Scan for the cell matching the given text and deliver its (X, Y) coordinate at center. 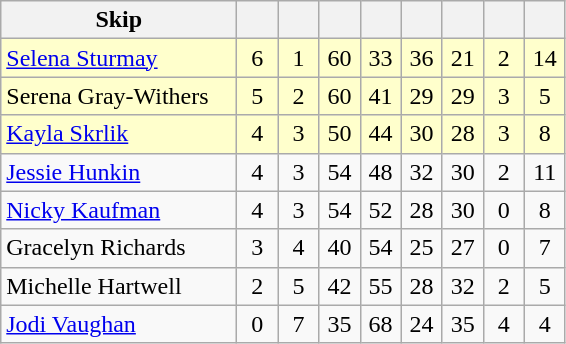
Jodi Vaughan (119, 324)
Skip (119, 20)
24 (422, 324)
11 (544, 172)
33 (380, 58)
Kayla Skrlik (119, 134)
Serena Gray-Withers (119, 96)
14 (544, 58)
Nicky Kaufman (119, 210)
41 (380, 96)
36 (422, 58)
Gracelyn Richards (119, 248)
1 (298, 58)
42 (340, 286)
Michelle Hartwell (119, 286)
55 (380, 286)
68 (380, 324)
25 (422, 248)
50 (340, 134)
44 (380, 134)
27 (462, 248)
21 (462, 58)
6 (258, 58)
Jessie Hunkin (119, 172)
52 (380, 210)
48 (380, 172)
Selena Sturmay (119, 58)
40 (340, 248)
